Capture the cell that displays the provided text and extract its [X, Y] central coordinate. 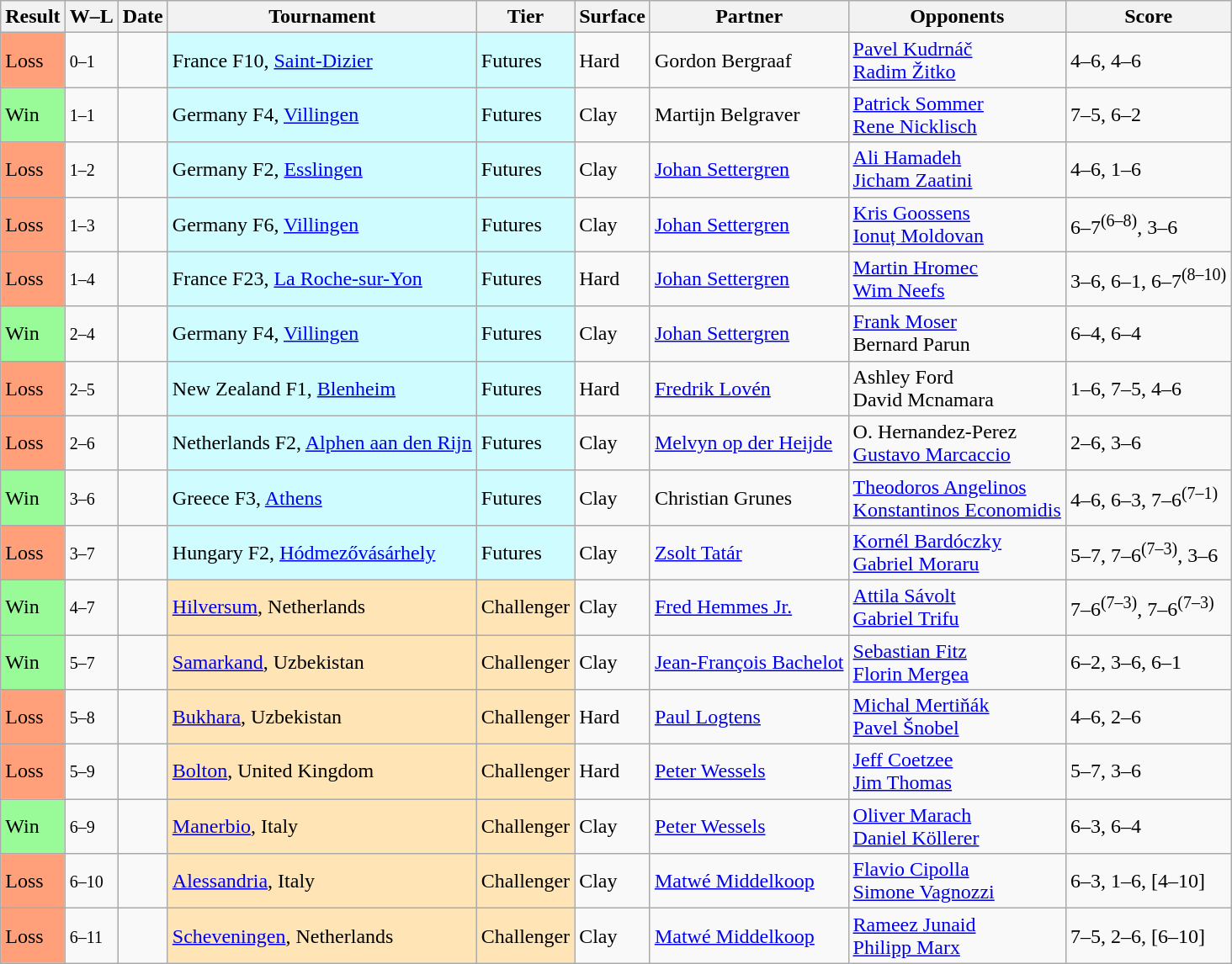
4–6, 2–6 [1148, 717]
6–10 [91, 882]
Ali Hamadeh Jicham Zaatini [957, 170]
6–4, 6–4 [1148, 333]
1–1 [91, 114]
Hungary F2, Hódmezővásárhely [321, 552]
4–6, 6–3, 7–6(7–1) [1148, 498]
6–11 [91, 935]
Kornél Bardóczky Gabriel Moraru [957, 552]
Germany F2, Esslingen [321, 170]
Zsolt Tatár [749, 552]
Paul Logtens [749, 717]
Bukhara, Uzbekistan [321, 717]
6–3, 6–4 [1148, 826]
Samarkand, Uzbekistan [321, 661]
2–5 [91, 389]
Germany F6, Villingen [321, 224]
2–6 [91, 442]
6–7(6–8), 3–6 [1148, 224]
Score [1148, 17]
Tournament [321, 17]
5–8 [91, 717]
4–6, 1–6 [1148, 170]
Greece F3, Athens [321, 498]
1–4 [91, 279]
Date [143, 17]
Bolton, United Kingdom [321, 772]
5–7, 3–6 [1148, 772]
Manerbio, Italy [321, 826]
Netherlands F2, Alphen aan den Rijn [321, 442]
Gordon Bergraaf [749, 61]
Result [33, 17]
4–7 [91, 607]
2–4 [91, 333]
Surface [613, 17]
Fred Hemmes Jr. [749, 607]
5–7, 7–6(7–3), 3–6 [1148, 552]
7–5, 2–6, [6–10] [1148, 935]
1–6, 7–5, 4–6 [1148, 389]
Sebastian Fitz Florin Mergea [957, 661]
Patrick Sommer Rene Nicklisch [957, 114]
Scheveningen, Netherlands [321, 935]
1–2 [91, 170]
6–2, 3–6, 6–1 [1148, 661]
0–1 [91, 61]
Jean-François Bachelot [749, 661]
Alessandria, Italy [321, 882]
7–5, 6–2 [1148, 114]
5–7 [91, 661]
3–6, 6–1, 6–7(8–10) [1148, 279]
Jeff Coetzee Jim Thomas [957, 772]
Melvyn op der Heijde [749, 442]
2–6, 3–6 [1148, 442]
New Zealand F1, Blenheim [321, 389]
Hilversum, Netherlands [321, 607]
6–3, 1–6, [4–10] [1148, 882]
Theodoros Angelinos Konstantinos Economidis [957, 498]
Michal Mertiňák Pavel Šnobel [957, 717]
Rameez Junaid Philipp Marx [957, 935]
Oliver Marach Daniel Köllerer [957, 826]
Opponents [957, 17]
Christian Grunes [749, 498]
France F23, La Roche-sur-Yon [321, 279]
W–L [91, 17]
Ashley Ford David Mcnamara [957, 389]
7–6(7–3), 7–6(7–3) [1148, 607]
Martin Hromec Wim Neefs [957, 279]
Attila Sávolt Gabriel Trifu [957, 607]
Kris Goossens Ionuț Moldovan [957, 224]
Fredrik Lovén [749, 389]
Tier [525, 17]
5–9 [91, 772]
Frank Moser Bernard Parun [957, 333]
3–7 [91, 552]
Flavio Cipolla Simone Vagnozzi [957, 882]
O. Hernandez-Perez Gustavo Marcaccio [957, 442]
Pavel Kudrnáč Radim Žitko [957, 61]
France F10, Saint-Dizier [321, 61]
4–6, 4–6 [1148, 61]
1–3 [91, 224]
Martijn Belgraver [749, 114]
6–9 [91, 826]
3–6 [91, 498]
Partner [749, 17]
